Extract the (x, y) coordinate from the center of the cell holding the provided text.  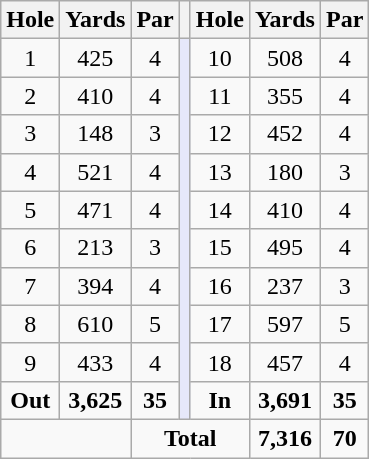
1 (30, 58)
425 (96, 58)
7,316 (284, 438)
8 (30, 324)
13 (220, 172)
70 (344, 438)
10 (220, 58)
355 (284, 96)
14 (220, 210)
452 (284, 134)
3,691 (284, 400)
457 (284, 362)
180 (284, 172)
508 (284, 58)
610 (96, 324)
Out (30, 400)
17 (220, 324)
148 (96, 134)
15 (220, 248)
521 (96, 172)
2 (30, 96)
In (220, 400)
16 (220, 286)
495 (284, 248)
Total (190, 438)
237 (284, 286)
433 (96, 362)
12 (220, 134)
11 (220, 96)
7 (30, 286)
18 (220, 362)
597 (284, 324)
3,625 (96, 400)
471 (96, 210)
9 (30, 362)
394 (96, 286)
213 (96, 248)
6 (30, 248)
